Capture the cell that displays the provided text and extract its (x, y) central coordinate. 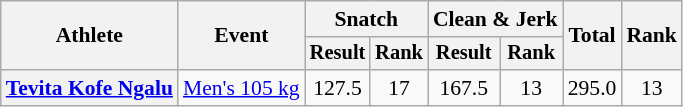
295.0 (592, 88)
Men's 105 kg (242, 88)
127.5 (338, 88)
Athlete (90, 36)
167.5 (464, 88)
17 (399, 88)
Event (242, 36)
Snatch (366, 19)
Tevita Kofe Ngalu (90, 88)
Total (592, 36)
Clean & Jerk (496, 19)
